Search for the cell housing the specified text and yield its [x, y] center coordinate. 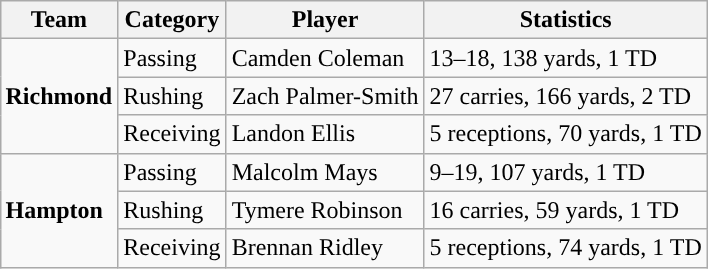
13–18, 138 yards, 1 TD [566, 58]
Team [59, 20]
27 carries, 166 yards, 2 TD [566, 96]
5 receptions, 70 yards, 1 TD [566, 134]
Hampton [59, 210]
Malcolm Mays [325, 172]
16 carries, 59 yards, 1 TD [566, 210]
Zach Palmer-Smith [325, 96]
Tymere Robinson [325, 210]
5 receptions, 74 yards, 1 TD [566, 248]
Statistics [566, 20]
Camden Coleman [325, 58]
Brennan Ridley [325, 248]
Richmond [59, 96]
Landon Ellis [325, 134]
9–19, 107 yards, 1 TD [566, 172]
Player [325, 20]
Category [172, 20]
